Search for the cell housing the specified text and yield its [X, Y] center coordinate. 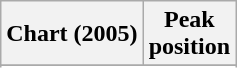
Peak position [189, 34]
Chart (2005) [72, 34]
